Scan for the cell matching the given text and deliver its (x, y) coordinate at center. 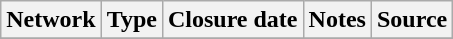
Closure date (232, 20)
Source (412, 20)
Network (51, 20)
Notes (337, 20)
Type (132, 20)
